Extract the (x, y) coordinate from the center of the cell holding the provided text.  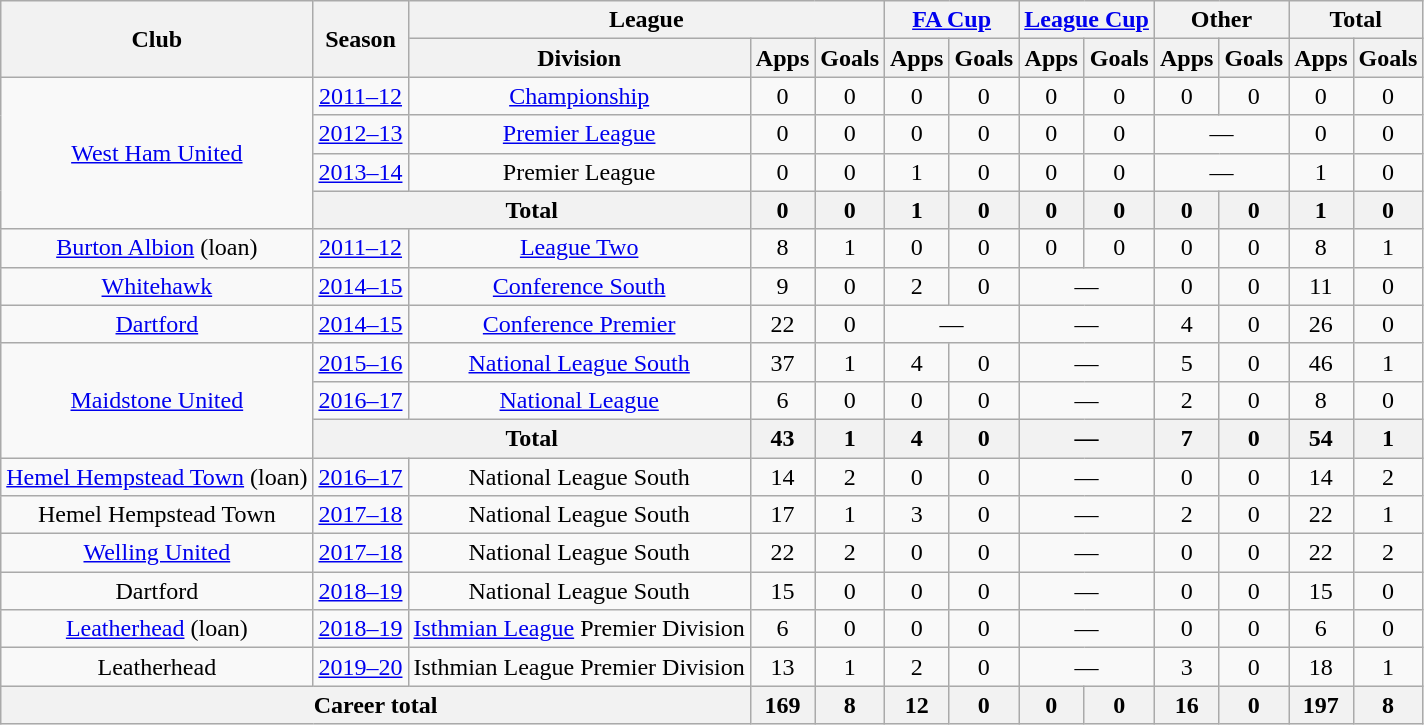
West Ham United (157, 153)
169 (782, 705)
16 (1186, 705)
Leatherhead (loan) (157, 629)
13 (782, 667)
2019–20 (360, 667)
League Cup (1087, 20)
11 (1321, 286)
Burton Albion (loan) (157, 248)
National League (579, 400)
17 (782, 515)
7 (1186, 438)
Conference Premier (579, 324)
Other (1221, 20)
Leatherhead (157, 667)
5 (1186, 362)
League (646, 20)
197 (1321, 705)
Season (360, 39)
Club (157, 39)
54 (1321, 438)
26 (1321, 324)
Whitehawk (157, 286)
Hemel Hempstead Town (157, 515)
Welling United (157, 553)
FA Cup (952, 20)
37 (782, 362)
2015–16 (360, 362)
43 (782, 438)
Maidstone United (157, 400)
12 (917, 705)
2012–13 (360, 134)
Conference South (579, 286)
Career total (376, 705)
Division (579, 58)
18 (1321, 667)
League Two (579, 248)
2013–14 (360, 172)
9 (782, 286)
Hemel Hempstead Town (loan) (157, 477)
Championship (579, 96)
46 (1321, 362)
